Pinpoint the cell where the given text exists, returning its [X, Y] midpoint coordinate. 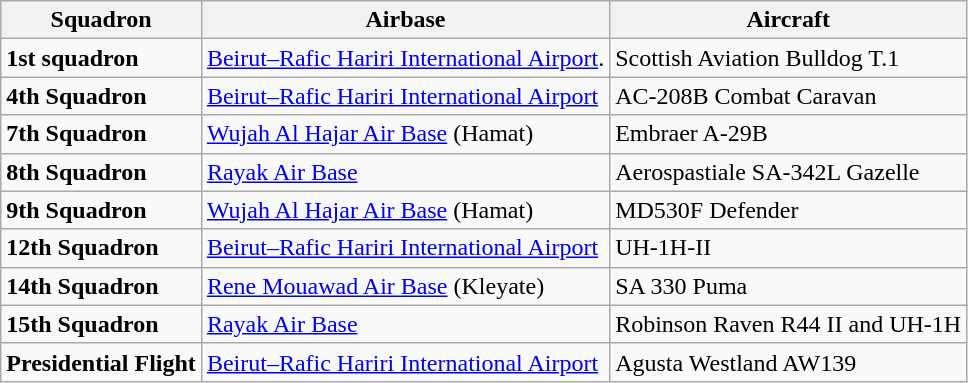
Aerospastiale SA-342L Gazelle [788, 172]
Presidential Flight [102, 362]
4th Squadron [102, 96]
Squadron [102, 20]
Embraer A-29B [788, 134]
Agusta Westland AW139 [788, 362]
SA 330 Puma [788, 286]
15th Squadron [102, 324]
Scottish Aviation Bulldog T.1 [788, 58]
Rene Mouawad Air Base (Kleyate) [405, 286]
AC-208B Combat Caravan [788, 96]
1st squadron [102, 58]
8th Squadron [102, 172]
Airbase [405, 20]
12th Squadron [102, 248]
MD530F Defender [788, 210]
Robinson Raven R44 II and UH-1H [788, 324]
7th Squadron [102, 134]
9th Squadron [102, 210]
Beirut–Rafic Hariri International Airport. [405, 58]
14th Squadron [102, 286]
Aircraft [788, 20]
UH-1H-II [788, 248]
